Detect which cell encompasses the target text, then output its [x, y] center coordinate. 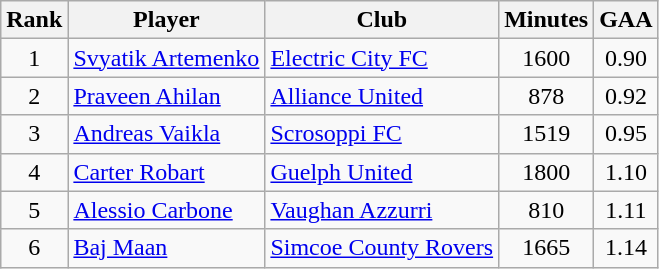
5 [34, 210]
Andreas Vaikla [166, 134]
1.14 [626, 248]
2 [34, 96]
1600 [546, 58]
3 [34, 134]
Electric City FC [382, 58]
Rank [34, 20]
Simcoe County Rovers [382, 248]
Alliance United [382, 96]
1 [34, 58]
0.92 [626, 96]
Svyatik Artemenko [166, 58]
Player [166, 20]
Baj Maan [166, 248]
1.11 [626, 210]
Carter Robart [166, 172]
1665 [546, 248]
0.90 [626, 58]
810 [546, 210]
0.95 [626, 134]
1800 [546, 172]
Minutes [546, 20]
878 [546, 96]
4 [34, 172]
Alessio Carbone [166, 210]
Vaughan Azzurri [382, 210]
1519 [546, 134]
Praveen Ahilan [166, 96]
Club [382, 20]
Scrosoppi FC [382, 134]
GAA [626, 20]
1.10 [626, 172]
Guelph United [382, 172]
6 [34, 248]
